Return (X, Y) of the center of cell containing provided text 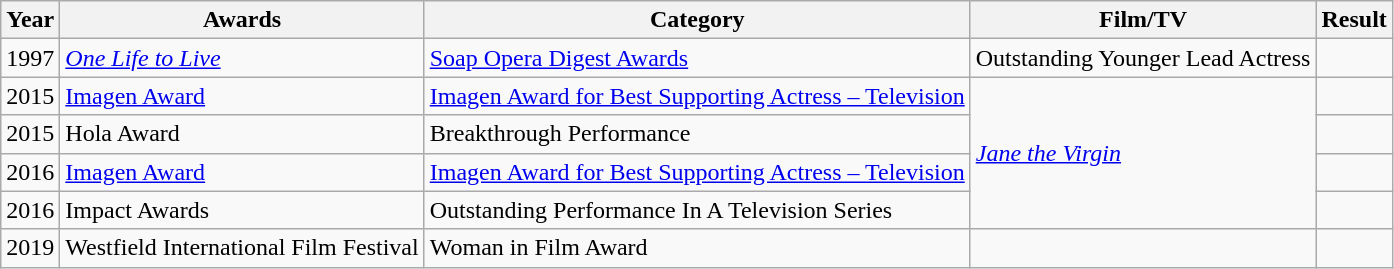
Hola Award (242, 134)
Awards (242, 20)
Film/TV (1143, 20)
Outstanding Performance In A Television Series (697, 210)
Year (30, 20)
Westfield International Film Festival (242, 248)
Result (1354, 20)
1997 (30, 58)
Breakthrough Performance (697, 134)
Outstanding Younger Lead Actress (1143, 58)
Impact Awards (242, 210)
Category (697, 20)
One Life to Live (242, 58)
Woman in Film Award (697, 248)
Jane the Virgin (1143, 153)
Soap Opera Digest Awards (697, 58)
2019 (30, 248)
